Pinpoint the cell where the given text exists, returning its [X, Y] midpoint coordinate. 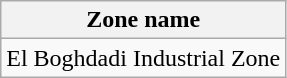
El Boghdadi Industrial Zone [144, 58]
Zone name [144, 20]
